Locate the cell with the specified text and output its (X, Y) center coordinate. 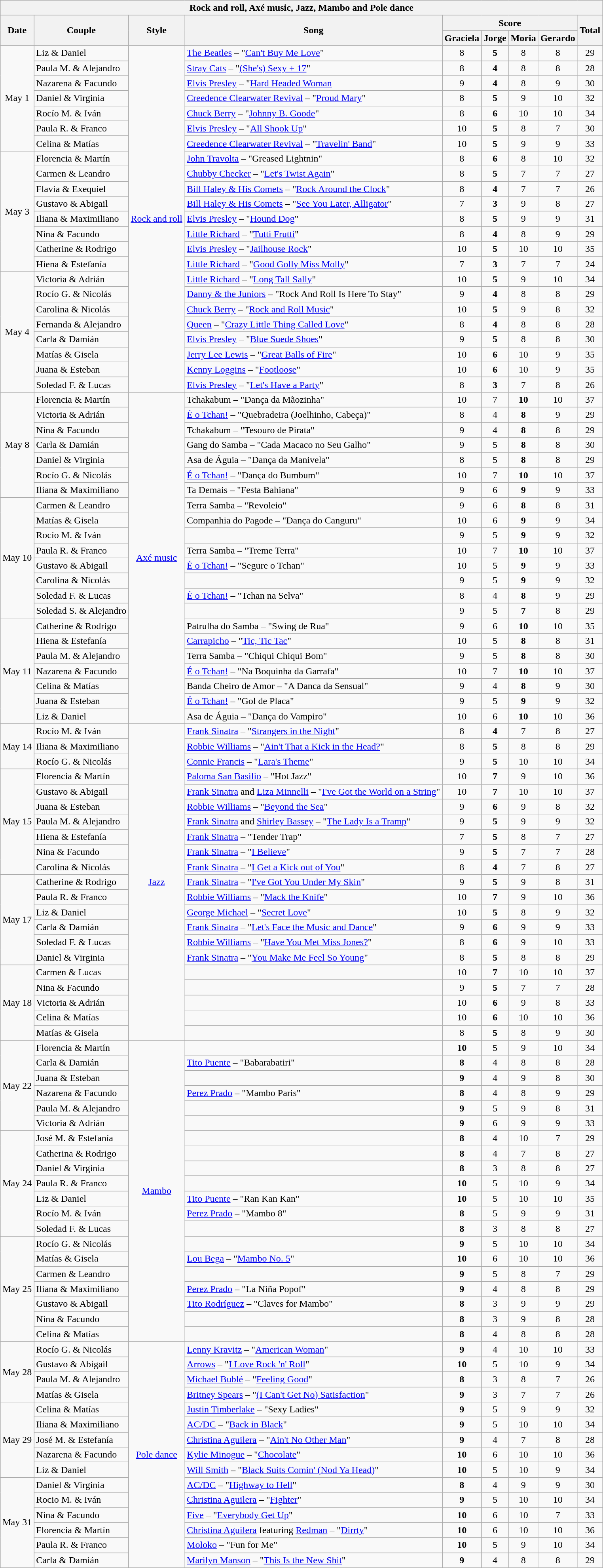
May 15 (17, 822)
Perez Prado – "La Niña Popof" (313, 1289)
May 31 (17, 1522)
May 4 (17, 332)
Elvis Presley – "Hound Dog" (313, 219)
Robbie Williams – "Mack the Knife" (313, 897)
Carmen & Lucas (82, 972)
Michael Bublé – "Feeling Good" (313, 1379)
Gerardo (558, 38)
The Beatles – "Can't Buy Me Love" (313, 53)
Fernanda & Alejandro (82, 324)
May 11 (17, 671)
Robbie Williams – "Beyond the Sea" (313, 807)
Score (510, 23)
Marilyn Manson – "This Is the New Shit" (313, 1560)
May 29 (17, 1440)
May 8 (17, 445)
Bill Haley & His Comets – "Rock Around the Clock" (313, 189)
Tito Puente – "Ran Kan Kan" (313, 1199)
Couple (82, 30)
Justin Timberlake – "Sexy Ladies" (313, 1410)
Ta Demais – "Festa Bahiana" (313, 490)
Chuck Berry – "Rock and Roll Music" (313, 309)
É o Tchan! – "Gol de Placa" (313, 701)
Kenny Loggins – "Footloose" (313, 369)
May 18 (17, 1003)
Frank Sinatra and Shirley Bassey – "The Lady Is a Tramp" (313, 822)
Creedence Clearwater Revival – "Travelin' Band" (313, 143)
Frank Sinatra – "I've Got You Under My Skin" (313, 882)
Asa de Águia – "Dança da Manivela" (313, 460)
Rock and roll (157, 219)
May 24 (17, 1183)
Elvis Presley – "Let's Have a Party" (313, 384)
AC/DC – "Highway to Hell" (313, 1485)
Tito Puente – "Babarabatiri" (313, 1063)
Style (157, 30)
É o Tchan! – "Na Boquinha da Garrafa" (313, 671)
É o Tchan! – "Segure o Tchan" (313, 565)
Christina Aguilera – "Ain't No Other Man" (313, 1440)
Little Richard – "Long Tall Sally" (313, 279)
Chubby Checker – "Let's Twist Again" (313, 173)
Date (17, 30)
May 17 (17, 919)
Christina Aguilera – "Fighter" (313, 1500)
É o Tchan! – "Dança do Bumbum" (313, 475)
Five – "Everybody Get Up" (313, 1515)
Frank Sinatra and Liza Minnelli – "I've Got the World on a String" (313, 792)
É o Tchan! – "Quebradeira (Joelhinho, Cabeça)" (313, 415)
Queen – "Crazy Little Thing Called Love" (313, 324)
Rock and roll, Axé music, Jazz, Mambo and Pole dance (301, 8)
Terra Samba – "Treme Terra" (313, 550)
Frank Sinatra – "Let's Face the Music and Dance" (313, 927)
Connie Francis – "Lara's Theme" (313, 761)
George Michael – "Secret Love" (313, 912)
Bill Haley & His Comets – "See You Later, Alligator" (313, 204)
Carrapicho – "Tic, Tic Tac" (313, 641)
Lou Bega – "Mambo No. 5" (313, 1259)
É o Tchan! – "Tchan na Selva" (313, 596)
Rocio M. & Iván (82, 1500)
Little Richard – "Good Golly Miss Molly" (313, 264)
Asa de Águia – "Dança do Vampiro" (313, 716)
Gang do Samba – "Cada Macaco no Seu Galho" (313, 445)
May 1 (17, 98)
Little Richard – "Tutti Frutti" (313, 234)
Elvis Presley – "Jailhouse Rock" (313, 249)
Elvis Presley – "All Shook Up" (313, 128)
Will Smith – "Black Suits Comin' (Nod Ya Head)" (313, 1470)
Terra Samba – "Revoleio" (313, 505)
Christina Aguilera featuring Redman – "Dirrty" (313, 1530)
Paloma San Basilio – "Hot Jazz" (313, 776)
Companhia do Pagode – "Dança do Canguru" (313, 520)
Stray Cats – "(She's) Sexy + 17" (313, 68)
Graciela (462, 38)
Frank Sinatra – "Tender Trap" (313, 837)
Song (313, 30)
Tchakabum – "Dança da Mãozinha" (313, 400)
Perez Prado – "Mambo Paris" (313, 1093)
Jorge (495, 38)
Patrulha do Samba – "Swing de Rua" (313, 626)
Soledad S. & Alejandro (82, 611)
Axé music (157, 558)
Elvis Presley – "Blue Suede Shoes" (313, 339)
May 28 (17, 1372)
Mambo (157, 1191)
Jazz (157, 882)
Moria (523, 38)
Danny & the Juniors – "Rock And Roll Is Here To Stay" (313, 294)
Frank Sinatra – "I Get a Kick out of You" (313, 867)
May 3 (17, 211)
Britney Spears – "(I Can't Get No) Satisfaction" (313, 1394)
Pole dance (157, 1455)
Frank Sinatra – "You Make Me Feel So Young" (313, 957)
John Travolta – "Greased Lightnin" (313, 158)
Catherina & Rodrigo (82, 1153)
AC/DC – "Back in Black" (313, 1425)
Kylie Minogue – "Chocolate" (313, 1455)
24 (590, 264)
Jerry Lee Lewis – "Great Balls of Fire" (313, 354)
Arrows – "I Love Rock 'n' Roll" (313, 1364)
Perez Prado – "Mambo 8" (313, 1214)
Robbie Williams – "Ain't That a Kick in the Head?" (313, 746)
Chuck Berry – "Johnny B. Goode" (313, 113)
May 14 (17, 746)
Robbie Williams – "Have You Met Miss Jones?" (313, 942)
Creedence Clearwater Revival – "Proud Mary" (313, 98)
Banda Cheiro de Amor – "A Danca da Sensual" (313, 686)
May 25 (17, 1289)
Frank Sinatra – "Strangers in the Night" (313, 731)
Flavia & Exequiel (82, 189)
Tito Rodríguez – "Claves for Mambo" (313, 1304)
Lenny Kravitz – "American Woman" (313, 1349)
May 22 (17, 1085)
May 10 (17, 558)
Terra Samba – "Chiqui Chiqui Bom" (313, 656)
Total (590, 30)
Frank Sinatra – "I Believe" (313, 852)
Tchakabum – "Tesouro de Pirata" (313, 430)
Elvis Presley – "Hard Headed Woman (313, 83)
Moloko – "Fun for Me" (313, 1545)
